From the cell containing the given text, extract its center point as [x, y] coordinate. 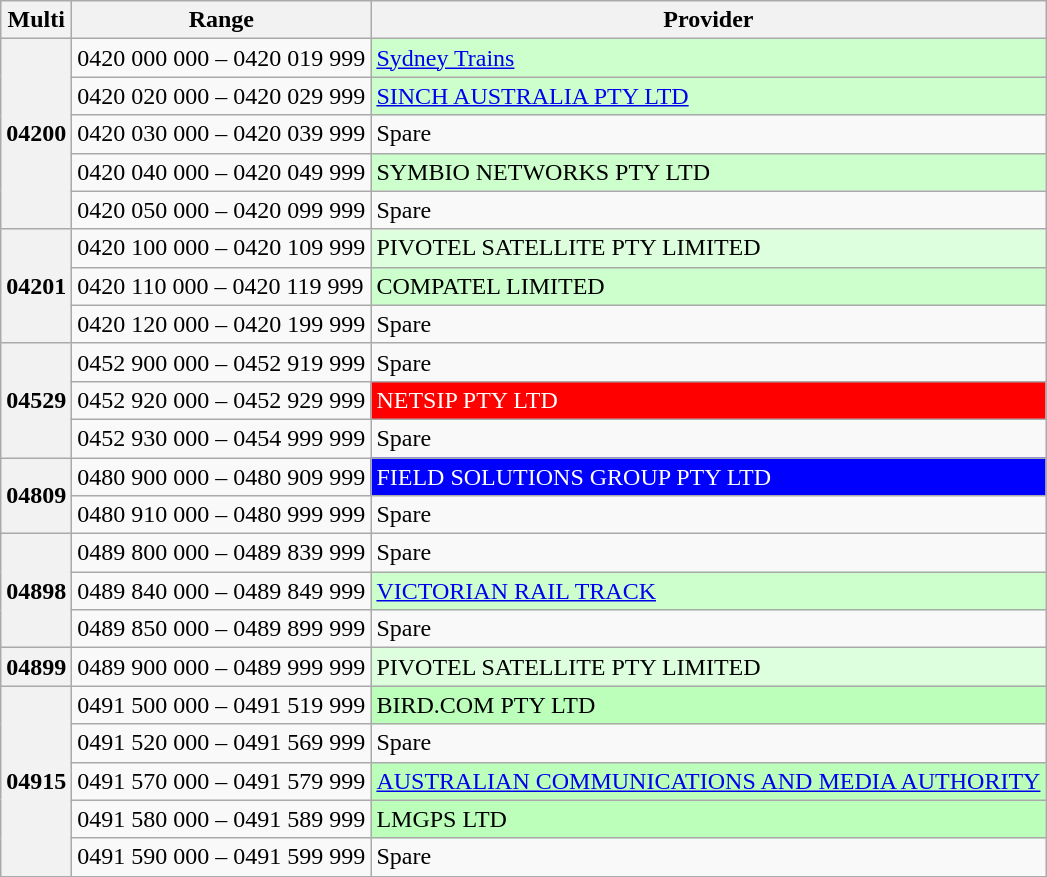
Sydney Trains [708, 58]
0420 110 000 – 0420 119 999 [222, 286]
04899 [36, 667]
0420 050 000 – 0420 099 999 [222, 210]
0420 020 000 – 0420 029 999 [222, 96]
0452 920 000 – 0452 929 999 [222, 400]
04200 [36, 134]
BIRD.COM PTY LTD [708, 705]
VICTORIAN RAIL TRACK [708, 591]
0420 120 000 – 0420 199 999 [222, 324]
0480 910 000 – 0480 999 999 [222, 515]
0491 520 000 – 0491 569 999 [222, 743]
0452 930 000 – 0454 999 999 [222, 438]
0420 040 000 – 0420 049 999 [222, 172]
04529 [36, 400]
04915 [36, 781]
0491 570 000 – 0491 579 999 [222, 781]
AUSTRALIAN COMMUNICATIONS AND MEDIA AUTHORITY [708, 781]
Multi [36, 20]
0489 850 000 – 0489 899 999 [222, 629]
NETSIP PTY LTD [708, 400]
SINCH AUSTRALIA PTY LTD [708, 96]
LMGPS LTD [708, 819]
0489 840 000 – 0489 849 999 [222, 591]
0420 030 000 – 0420 039 999 [222, 134]
COMPATEL LIMITED [708, 286]
FIELD SOLUTIONS GROUP PTY LTD [708, 477]
0489 800 000 – 0489 839 999 [222, 553]
0420 100 000 – 0420 109 999 [222, 248]
0480 900 000 – 0480 909 999 [222, 477]
04898 [36, 591]
0452 900 000 – 0452 919 999 [222, 362]
0491 590 000 – 0491 599 999 [222, 857]
0489 900 000 – 0489 999 999 [222, 667]
04809 [36, 496]
0491 500 000 – 0491 519 999 [222, 705]
SYMBIO NETWORKS PTY LTD [708, 172]
Provider [708, 20]
04201 [36, 286]
0491 580 000 – 0491 589 999 [222, 819]
0420 000 000 – 0420 019 999 [222, 58]
Range [222, 20]
